Scan for the cell matching the given text and deliver its (X, Y) coordinate at center. 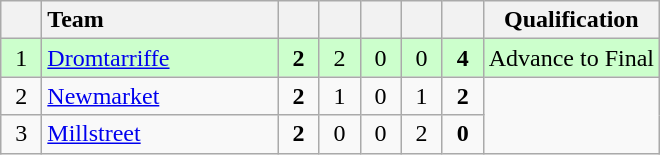
Advance to Final (571, 58)
Newmarket (160, 96)
Team (160, 20)
3 (22, 134)
Qualification (571, 20)
Dromtarriffe (160, 58)
Millstreet (160, 134)
4 (462, 58)
